For the text-containing cell, return its midpoint in (X, Y) coordinate format. 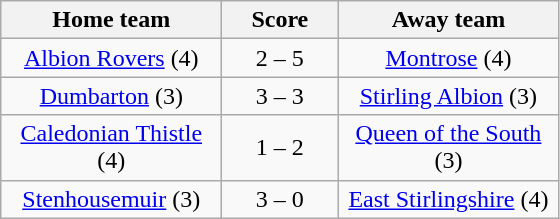
East Stirlingshire (4) (448, 199)
Albion Rovers (4) (112, 58)
2 – 5 (280, 58)
Caledonian Thistle (4) (112, 148)
1 – 2 (280, 148)
Dumbarton (3) (112, 96)
Stenhousemuir (3) (112, 199)
3 – 3 (280, 96)
Montrose (4) (448, 58)
3 – 0 (280, 199)
Stirling Albion (3) (448, 96)
Away team (448, 20)
Score (280, 20)
Queen of the South (3) (448, 148)
Home team (112, 20)
